Determine the [X, Y] coordinate at the center of the cell enclosing the given text.  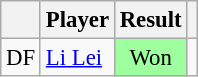
DF [21, 58]
Player [77, 20]
Result [150, 20]
Li Lei [77, 58]
Won [150, 58]
